Find where the given text appears and provide that cell's center as [x, y] coordinate. 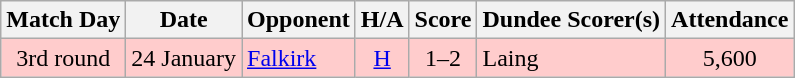
Date [184, 20]
Laing [572, 58]
24 January [184, 58]
Score [443, 20]
Dundee Scorer(s) [572, 20]
3rd round [64, 58]
H [382, 58]
H/A [382, 20]
Falkirk [299, 58]
Opponent [299, 20]
1–2 [443, 58]
Attendance [730, 20]
5,600 [730, 58]
Match Day [64, 20]
